Identify which cell holds the provided text, then report its [X, Y] central coordinate. 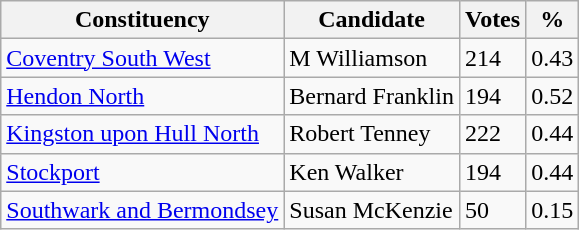
0.52 [552, 96]
Hendon North [142, 96]
Ken Walker [372, 172]
Southwark and Bermondsey [142, 210]
222 [492, 134]
50 [492, 210]
Coventry South West [142, 58]
% [552, 20]
0.43 [552, 58]
Bernard Franklin [372, 96]
Robert Tenney [372, 134]
Stockport [142, 172]
Votes [492, 20]
0.15 [552, 210]
Constituency [142, 20]
214 [492, 58]
Candidate [372, 20]
Susan McKenzie [372, 210]
Kingston upon Hull North [142, 134]
M Williamson [372, 58]
